Output the (x, y) coordinate of the center of the cell containing the given text.  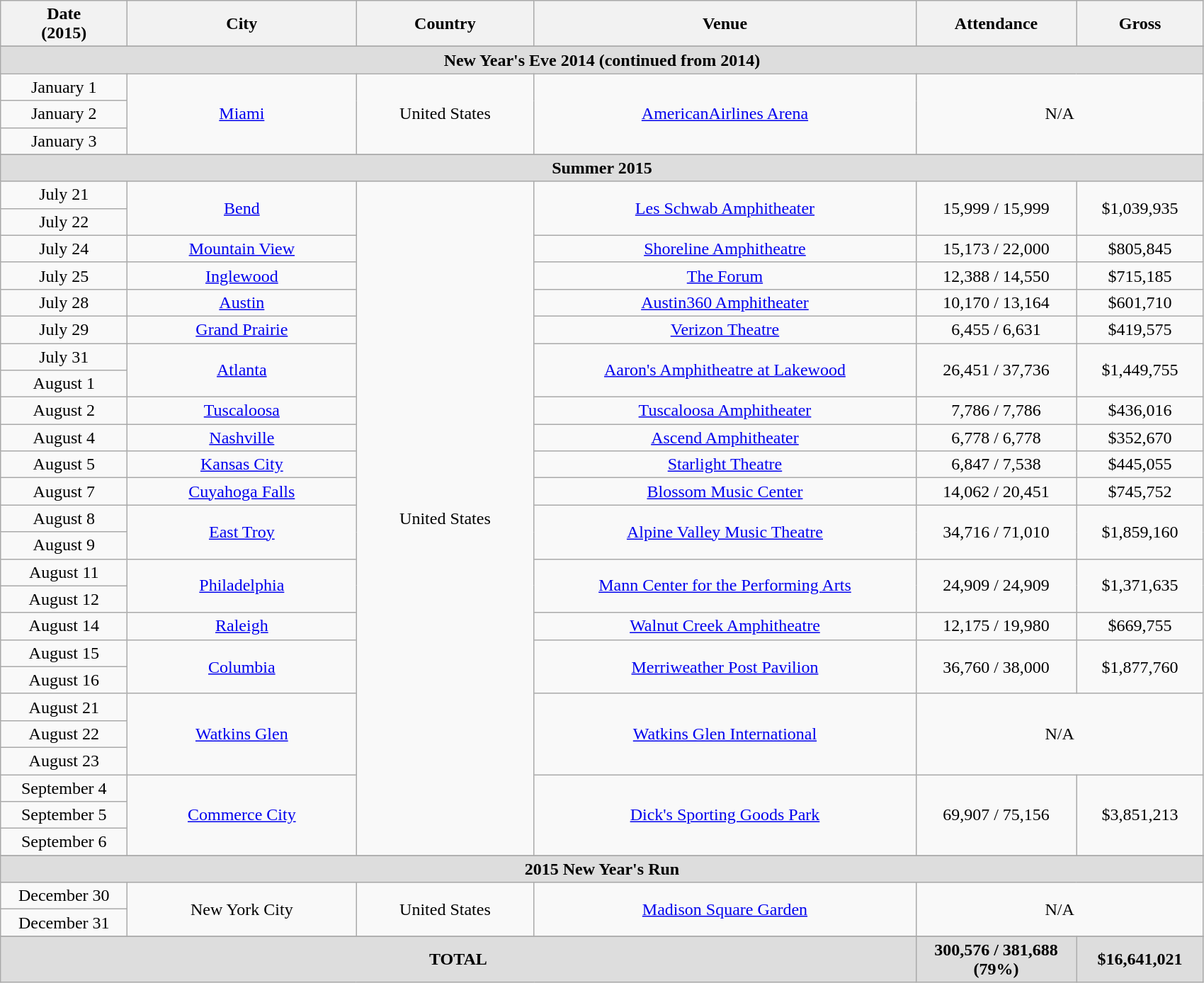
15,173 / 22,000 (996, 249)
September 5 (64, 815)
$3,851,213 (1140, 815)
August 8 (64, 518)
July 28 (64, 302)
Cuyahoga Falls (242, 492)
August 4 (64, 438)
Country (445, 24)
$1,859,160 (1140, 532)
August 9 (64, 545)
$445,055 (1140, 465)
Watkins Glen (242, 734)
$715,185 (1140, 275)
Austin (242, 302)
Aaron's Amphitheatre at Lakewood (725, 370)
Gross (1140, 24)
January 2 (64, 114)
Grand Prairie (242, 329)
New Year's Eve 2014 (continued from 2014) (602, 60)
July 24 (64, 249)
July 22 (64, 222)
10,170 / 13,164 (996, 302)
August 23 (64, 761)
$1,449,755 (1140, 370)
January 3 (64, 141)
$669,755 (1140, 626)
$1,877,760 (1140, 666)
August 2 (64, 411)
24,909 / 24,909 (996, 586)
East Troy (242, 532)
July 31 (64, 356)
$16,641,021 (1140, 959)
Attendance (996, 24)
69,907 / 75,156 (996, 815)
Verizon Theatre (725, 329)
Austin360 Amphitheater (725, 302)
Raleigh (242, 626)
Columbia (242, 666)
Mountain View (242, 249)
$1,039,935 (1140, 208)
August 7 (64, 492)
2015 New Year's Run (602, 869)
Philadelphia (242, 586)
14,062 / 20,451 (996, 492)
July 21 (64, 195)
Watkins Glen International (725, 734)
Tuscaloosa (242, 411)
Alpine Valley Music Theatre (725, 532)
Date(2015) (64, 24)
AmericanAirlines Arena (725, 114)
Nashville (242, 438)
$1,371,635 (1140, 586)
Blossom Music Center (725, 492)
August 12 (64, 599)
12,388 / 14,550 (996, 275)
$436,016 (1140, 411)
August 15 (64, 653)
New York City (242, 909)
Les Schwab Amphitheater (725, 208)
Ascend Amphitheater (725, 438)
August 16 (64, 680)
August 14 (64, 626)
300,576 / 381,688 (79%) (996, 959)
Venue (725, 24)
6,455 / 6,631 (996, 329)
$352,670 (1140, 438)
Commerce City (242, 815)
Starlight Theatre (725, 465)
Merriweather Post Pavilion (725, 666)
15,999 / 15,999 (996, 208)
Shoreline Amphitheatre (725, 249)
TOTAL (458, 959)
August 1 (64, 384)
$745,752 (1140, 492)
12,175 / 19,980 (996, 626)
34,716 / 71,010 (996, 532)
Kansas City (242, 465)
August 22 (64, 734)
6,778 / 6,778 (996, 438)
August 11 (64, 572)
Summer 2015 (602, 168)
26,451 / 37,736 (996, 370)
Bend (242, 208)
The Forum (725, 275)
September 4 (64, 788)
July 25 (64, 275)
$601,710 (1140, 302)
December 31 (64, 923)
September 6 (64, 842)
City (242, 24)
July 29 (64, 329)
Walnut Creek Amphitheatre (725, 626)
7,786 / 7,786 (996, 411)
Tuscaloosa Amphitheater (725, 411)
$419,575 (1140, 329)
August 5 (64, 465)
Mann Center for the Performing Arts (725, 586)
6,847 / 7,538 (996, 465)
36,760 / 38,000 (996, 666)
January 1 (64, 87)
Miami (242, 114)
December 30 (64, 896)
Madison Square Garden (725, 909)
Inglewood (242, 275)
Atlanta (242, 370)
$805,845 (1140, 249)
Dick's Sporting Goods Park (725, 815)
August 21 (64, 707)
